Search for the cell housing the specified text and yield its [x, y] center coordinate. 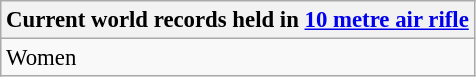
Women [238, 58]
Current world records held in 10 metre air rifle [238, 20]
